From the cell containing the given text, extract its center point as (x, y) coordinate. 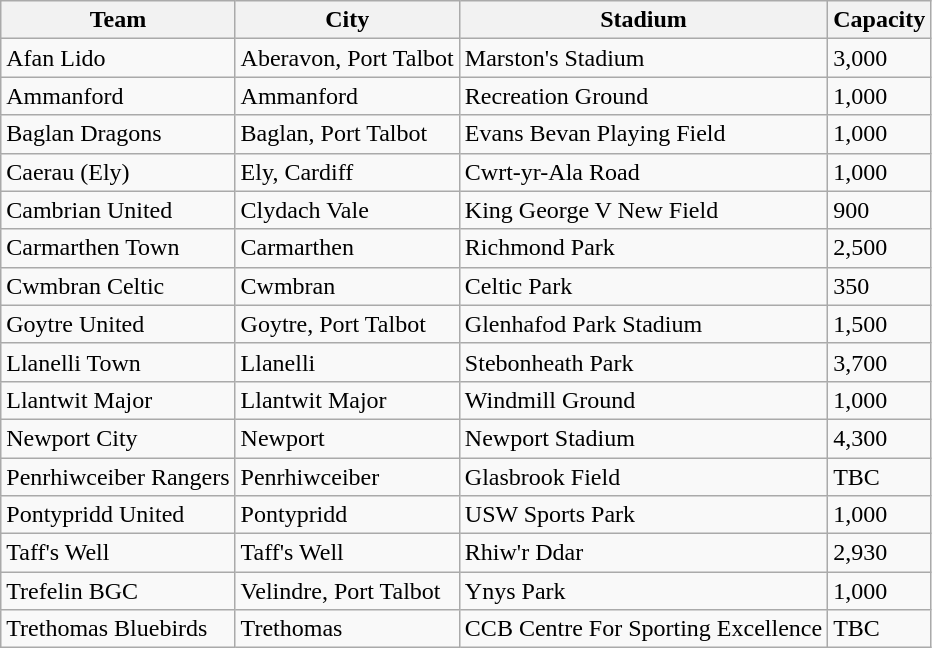
Recreation Ground (643, 96)
Capacity (880, 20)
2,500 (880, 248)
Trefelin BGC (118, 591)
Carmarthen (347, 248)
Penrhiwceiber (347, 477)
Stadium (643, 20)
USW Sports Park (643, 515)
CCB Centre For Sporting Excellence (643, 629)
Newport Stadium (643, 438)
Velindre, Port Talbot (347, 591)
Newport City (118, 438)
Cambrian United (118, 210)
Celtic Park (643, 286)
Ynys Park (643, 591)
Penrhiwceiber Rangers (118, 477)
Trethomas (347, 629)
Caerau (Ely) (118, 172)
Windmill Ground (643, 400)
Glasbrook Field (643, 477)
Aberavon, Port Talbot (347, 58)
Baglan, Port Talbot (347, 134)
1,500 (880, 324)
Llanelli (347, 362)
Trethomas Bluebirds (118, 629)
3,700 (880, 362)
4,300 (880, 438)
Pontypridd United (118, 515)
Ely, Cardiff (347, 172)
Cwmbran (347, 286)
Richmond Park (643, 248)
350 (880, 286)
Llanelli Town (118, 362)
Marston's Stadium (643, 58)
Afan Lido (118, 58)
3,000 (880, 58)
Cwrt-yr-Ala Road (643, 172)
Newport (347, 438)
Glenhafod Park Stadium (643, 324)
Rhiw'r Ddar (643, 553)
Carmarthen Town (118, 248)
Team (118, 20)
Clydach Vale (347, 210)
City (347, 20)
2,930 (880, 553)
Baglan Dragons (118, 134)
Cwmbran Celtic (118, 286)
Goytre United (118, 324)
Goytre, Port Talbot (347, 324)
King George V New Field (643, 210)
Evans Bevan Playing Field (643, 134)
Pontypridd (347, 515)
900 (880, 210)
Stebonheath Park (643, 362)
